Output the [x, y] coordinate of the center of the cell containing the given text.  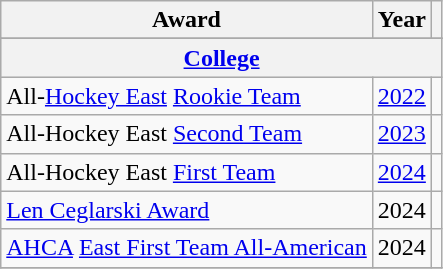
Year [402, 20]
AHCA East First Team All-American [187, 248]
College [222, 58]
2022 [402, 96]
All-Hockey East Second Team [187, 134]
Award [187, 20]
All-Hockey East Rookie Team [187, 96]
All-Hockey East First Team [187, 172]
Len Ceglarski Award [187, 210]
2023 [402, 134]
